For the text-containing cell, return its midpoint in [X, Y] coordinate format. 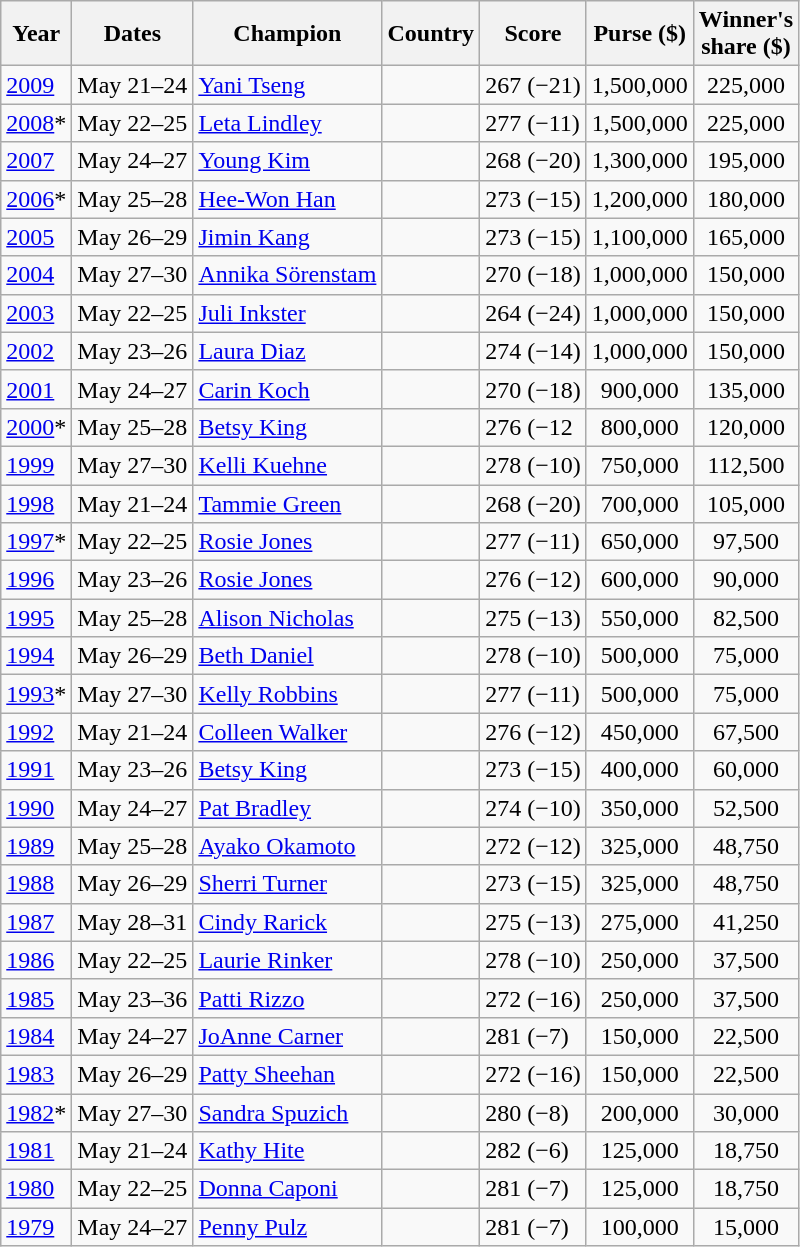
Juli Inkster [288, 313]
Sandra Spuzich [288, 1113]
2009 [36, 85]
2002 [36, 351]
800,000 [640, 427]
600,000 [640, 580]
2005 [36, 237]
Year [36, 34]
267 (−21) [534, 85]
550,000 [640, 618]
165,000 [746, 237]
52,500 [746, 808]
1,300,000 [640, 161]
Leta Lindley [288, 123]
1983 [36, 1074]
1981 [36, 1151]
60,000 [746, 770]
1991 [36, 770]
1986 [36, 960]
1998 [36, 503]
Hee-Won Han [288, 199]
Young Kim [288, 161]
82,500 [746, 618]
Alison Nicholas [288, 618]
Beth Daniel [288, 656]
2007 [36, 161]
Annika Sörenstam [288, 275]
67,500 [746, 732]
JoAnne Carner [288, 1036]
1994 [36, 656]
2003 [36, 313]
275,000 [640, 922]
450,000 [640, 732]
1992 [36, 732]
Colleen Walker [288, 732]
282 (−6) [534, 1151]
Tammie Green [288, 503]
30,000 [746, 1113]
Winner'sshare ($) [746, 34]
Champion [288, 34]
120,000 [746, 427]
1999 [36, 465]
350,000 [640, 808]
200,000 [640, 1113]
Patti Rizzo [288, 998]
1982* [36, 1113]
1,200,000 [640, 199]
900,000 [640, 389]
276 (−12 [534, 427]
May 28–31 [132, 922]
Kelly Robbins [288, 694]
Country [431, 34]
135,000 [746, 389]
105,000 [746, 503]
15,000 [746, 1227]
1995 [36, 618]
2000* [36, 427]
Ayako Okamoto [288, 846]
97,500 [746, 542]
Sherri Turner [288, 884]
1989 [36, 846]
Purse ($) [640, 34]
Penny Pulz [288, 1227]
400,000 [640, 770]
1988 [36, 884]
700,000 [640, 503]
Carin Koch [288, 389]
Score [534, 34]
1996 [36, 580]
1993* [36, 694]
2006* [36, 199]
272 (−12) [534, 846]
Jimin Kang [288, 237]
1984 [36, 1036]
Cindy Rarick [288, 922]
Laurie Rinker [288, 960]
264 (−24) [534, 313]
2004 [36, 275]
1985 [36, 998]
Patty Sheehan [288, 1074]
1,100,000 [640, 237]
Dates [132, 34]
180,000 [746, 199]
274 (−14) [534, 351]
Laura Diaz [288, 351]
280 (−8) [534, 1113]
100,000 [640, 1227]
Kathy Hite [288, 1151]
2001 [36, 389]
1979 [36, 1227]
Kelli Kuehne [288, 465]
750,000 [640, 465]
Yani Tseng [288, 85]
Pat Bradley [288, 808]
May 23–36 [132, 998]
41,250 [746, 922]
90,000 [746, 580]
112,500 [746, 465]
274 (−10) [534, 808]
1987 [36, 922]
1990 [36, 808]
195,000 [746, 161]
1997* [36, 542]
2008* [36, 123]
1980 [36, 1189]
Donna Caponi [288, 1189]
650,000 [640, 542]
